Identify which cell holds the provided text, then report its [x, y] central coordinate. 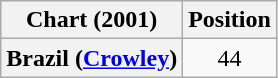
Chart (2001) [92, 20]
44 [230, 58]
Position [230, 20]
Brazil (Crowley) [92, 58]
